For the text-containing cell, return its midpoint in (x, y) coordinate format. 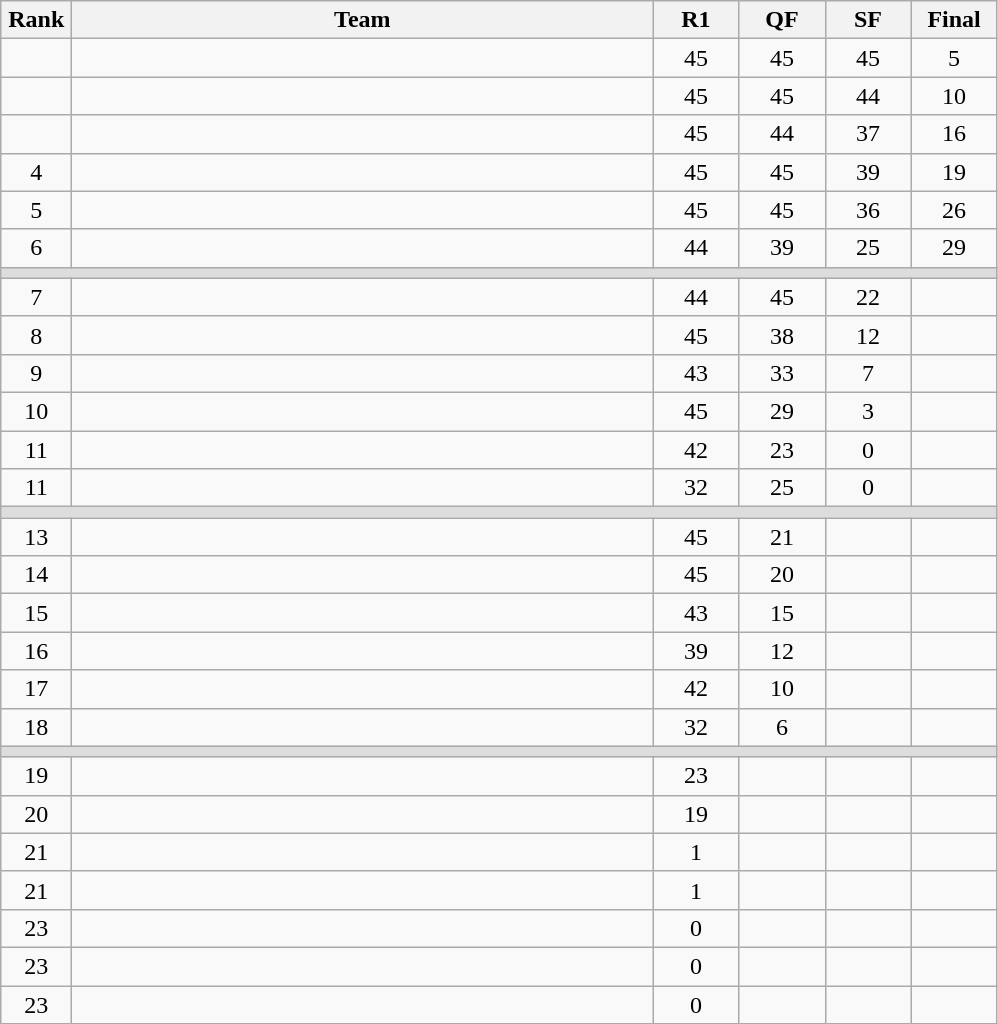
3 (868, 411)
9 (36, 373)
38 (782, 335)
Final (954, 20)
R1 (696, 20)
37 (868, 134)
36 (868, 210)
22 (868, 297)
SF (868, 20)
Team (362, 20)
13 (36, 537)
17 (36, 689)
14 (36, 575)
8 (36, 335)
Rank (36, 20)
26 (954, 210)
4 (36, 172)
33 (782, 373)
QF (782, 20)
18 (36, 727)
